Locate the cell with the specified text and output its [X, Y] center coordinate. 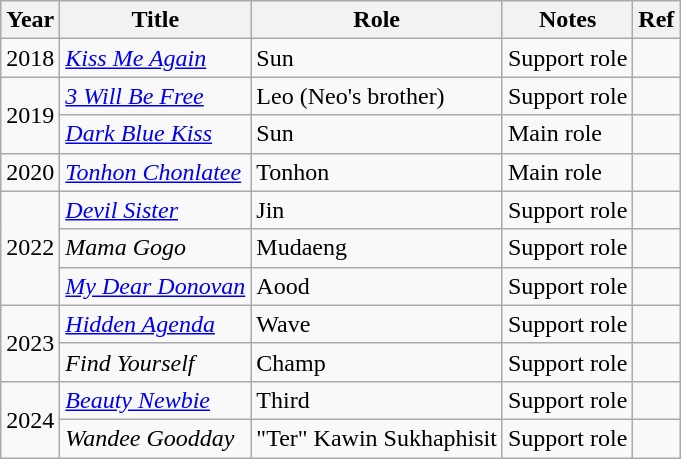
Leo (Neo's brother) [377, 96]
Mudaeng [377, 248]
Title [156, 20]
Wandee Goodday [156, 438]
Jin [377, 210]
Year [30, 20]
Find Yourself [156, 362]
Mama Gogo [156, 248]
"Ter" Kawin Sukhaphisit [377, 438]
2022 [30, 248]
Kiss Me Again [156, 58]
3 Will Be Free [156, 96]
Beauty Newbie [156, 400]
2018 [30, 58]
Tonhon Chonlatee [156, 172]
Aood [377, 286]
Third [377, 400]
My Dear Donovan [156, 286]
Tonhon [377, 172]
Role [377, 20]
Notes [567, 20]
2024 [30, 419]
Ref [656, 20]
Wave [377, 324]
Dark Blue Kiss [156, 134]
2020 [30, 172]
2019 [30, 115]
2023 [30, 343]
Hidden Agenda [156, 324]
Champ [377, 362]
Devil Sister [156, 210]
